Detect which cell encompasses the target text, then output its (X, Y) center coordinate. 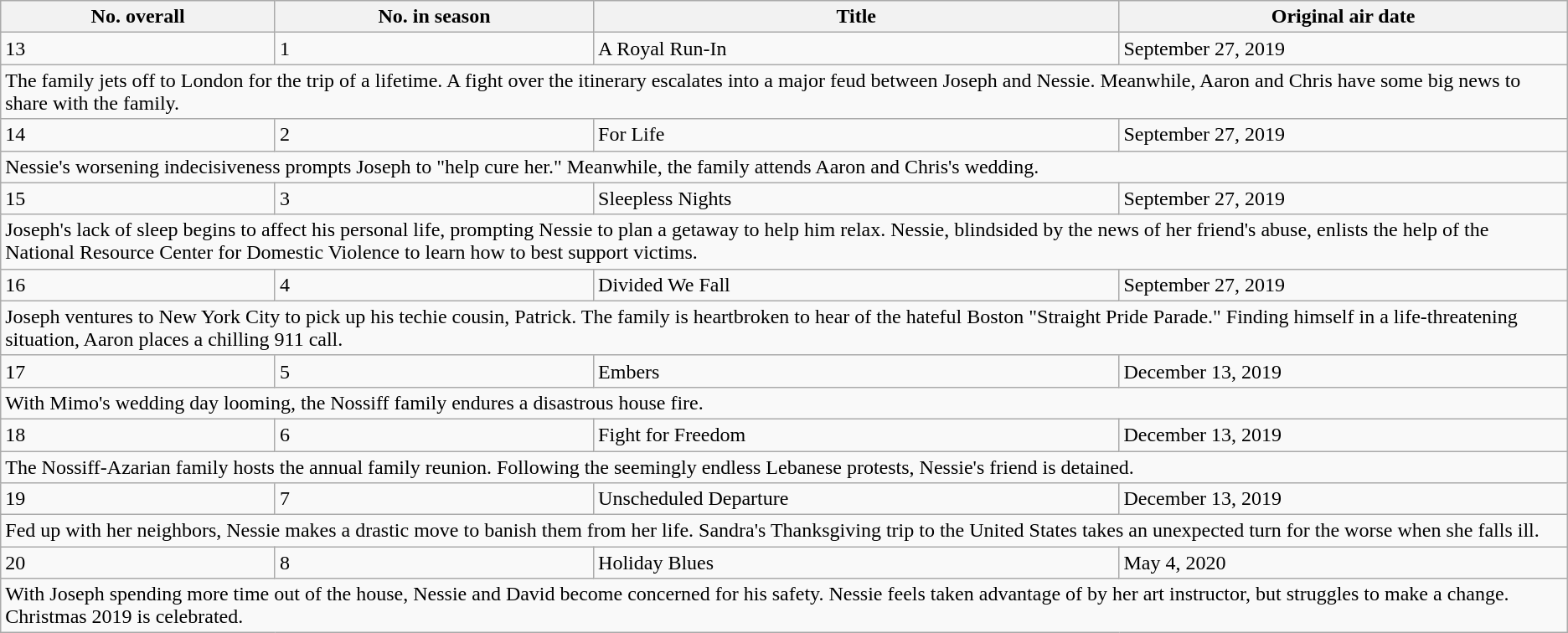
17 (138, 371)
14 (138, 135)
No. in season (434, 17)
7 (434, 499)
May 4, 2020 (1344, 563)
Title (856, 17)
18 (138, 435)
15 (138, 198)
19 (138, 499)
Sleepless Nights (856, 198)
Divided We Fall (856, 285)
6 (434, 435)
With Mimo's wedding day looming, the Nossiff family endures a disastrous house fire. (784, 403)
2 (434, 135)
Embers (856, 371)
A Royal Run-In (856, 49)
No. overall (138, 17)
For Life (856, 135)
Unscheduled Departure (856, 499)
4 (434, 285)
8 (434, 563)
13 (138, 49)
Holiday Blues (856, 563)
16 (138, 285)
The Nossiff-Azarian family hosts the annual family reunion. Following the seemingly endless Lebanese protests, Nessie's friend is detained. (784, 466)
Nessie's worsening indecisiveness prompts Joseph to "help cure her." Meanwhile, the family attends Aaron and Chris's wedding. (784, 167)
Original air date (1344, 17)
Fight for Freedom (856, 435)
20 (138, 563)
1 (434, 49)
3 (434, 198)
5 (434, 371)
